Scan for the cell matching the given text and deliver its (X, Y) coordinate at center. 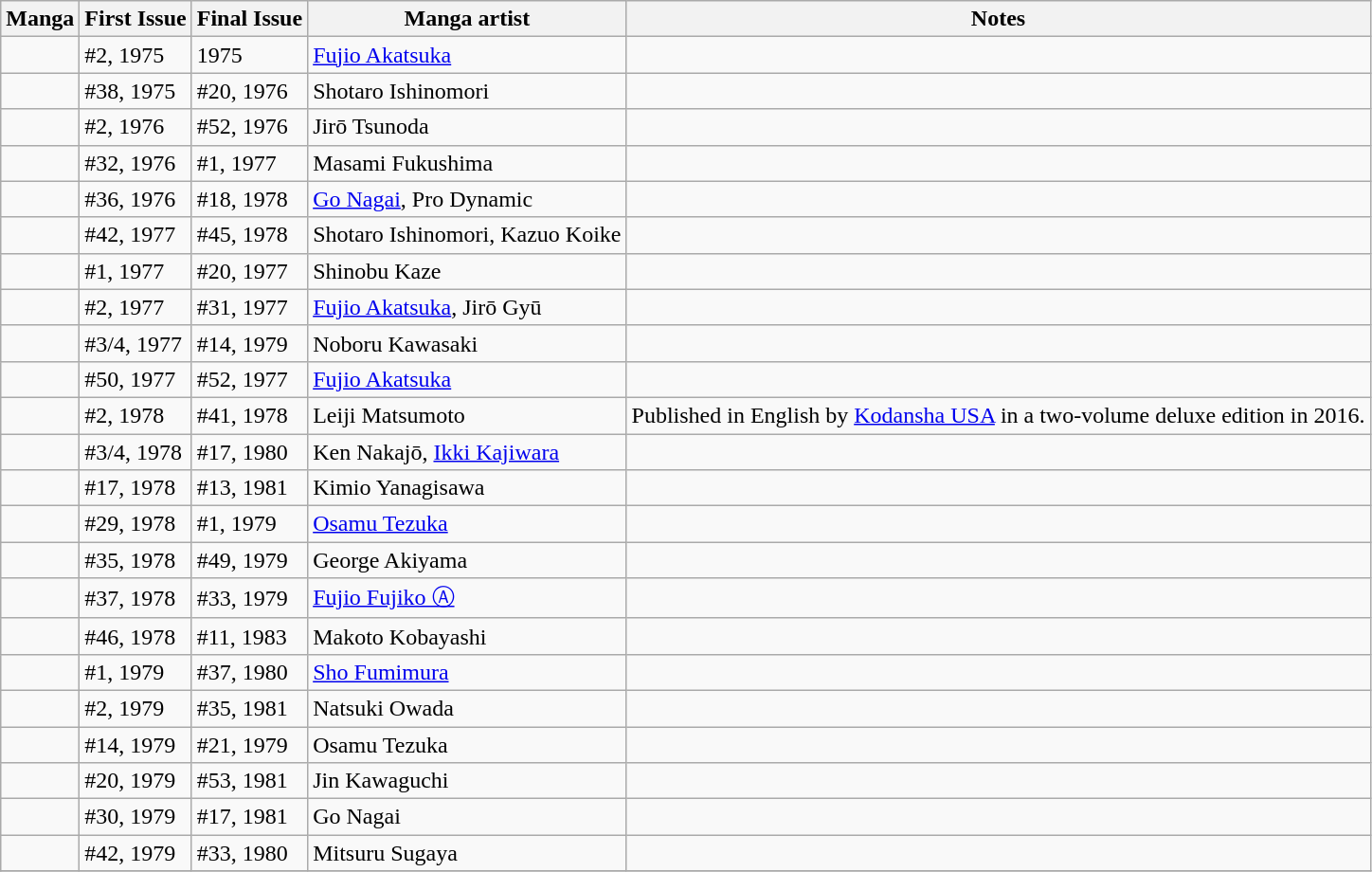
#17, 1981 (249, 817)
#20, 1977 (249, 271)
Natsuki Owada (467, 708)
#35, 1978 (135, 560)
#45, 1978 (249, 235)
#41, 1978 (249, 415)
Go Nagai, Pro Dynamic (467, 199)
#13, 1981 (249, 488)
#37, 1978 (135, 599)
#11, 1983 (249, 636)
Jin Kawaguchi (467, 781)
#33, 1979 (249, 599)
Noboru Kawasaki (467, 343)
#20, 1979 (135, 781)
#33, 1980 (249, 853)
Final Issue (249, 19)
Shotaro Ishinomori, Kazuo Koike (467, 235)
#35, 1981 (249, 708)
Kimio Yanagisawa (467, 488)
Notes (999, 19)
#49, 1979 (249, 560)
Mitsuru Sugaya (467, 853)
Jirō Tsunoda (467, 127)
#42, 1979 (135, 853)
Leiji Matsumoto (467, 415)
1975 (249, 55)
Masami Fukushima (467, 163)
Shinobu Kaze (467, 271)
#31, 1977 (249, 307)
Published in English by Kodansha USA in a two-volume deluxe edition in 2016. (999, 415)
#17, 1978 (135, 488)
#29, 1978 (135, 524)
#37, 1980 (249, 672)
#2, 1978 (135, 415)
#46, 1978 (135, 636)
Manga artist (467, 19)
#18, 1978 (249, 199)
#17, 1980 (249, 452)
First Issue (135, 19)
#53, 1981 (249, 781)
#2, 1977 (135, 307)
Shotaro Ishinomori (467, 91)
#2, 1975 (135, 55)
Sho Fumimura (467, 672)
#36, 1976 (135, 199)
#2, 1979 (135, 708)
George Akiyama (467, 560)
#3/4, 1978 (135, 452)
Go Nagai (467, 817)
Fujio Akatsuka, Jirō Gyū (467, 307)
#42, 1977 (135, 235)
#52, 1976 (249, 127)
#2, 1976 (135, 127)
#52, 1977 (249, 379)
Makoto Kobayashi (467, 636)
#30, 1979 (135, 817)
#20, 1976 (249, 91)
#21, 1979 (249, 744)
Ken Nakajō, Ikki Kajiwara (467, 452)
Manga (40, 19)
Fujio Fujiko Ⓐ (467, 599)
#50, 1977 (135, 379)
#38, 1975 (135, 91)
#32, 1976 (135, 163)
#3/4, 1977 (135, 343)
